Locate the cell with the specified text and output its [X, Y] center coordinate. 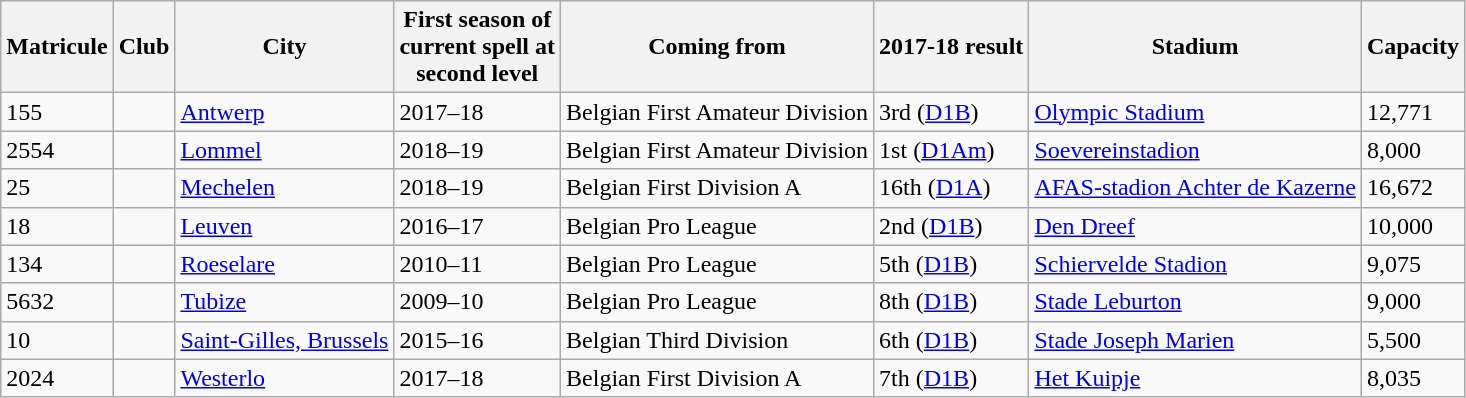
6th (D1B) [952, 340]
Westerlo [284, 378]
25 [57, 188]
10 [57, 340]
Lommel [284, 150]
16,672 [1412, 188]
Schiervelde Stadion [1196, 264]
9,000 [1412, 302]
12,771 [1412, 112]
155 [57, 112]
2009–10 [478, 302]
Tubize [284, 302]
2017-18 result [952, 47]
First season of current spell at second level [478, 47]
Leuven [284, 226]
5th (D1B) [952, 264]
Saint-Gilles, Brussels [284, 340]
City [284, 47]
5,500 [1412, 340]
2015–16 [478, 340]
Stade Leburton [1196, 302]
Soevereinstadion [1196, 150]
Den Dreef [1196, 226]
16th (D1A) [952, 188]
2016–17 [478, 226]
2554 [57, 150]
Het Kuipje [1196, 378]
Belgian Third Division [718, 340]
8,000 [1412, 150]
Roeselare [284, 264]
Matricule [57, 47]
9,075 [1412, 264]
8,035 [1412, 378]
134 [57, 264]
Antwerp [284, 112]
5632 [57, 302]
2010–11 [478, 264]
AFAS-stadion Achter de Kazerne [1196, 188]
Olympic Stadium [1196, 112]
1st (D1Am) [952, 150]
Club [144, 47]
2nd (D1B) [952, 226]
3rd (D1B) [952, 112]
Coming from [718, 47]
2024 [57, 378]
18 [57, 226]
Stade Joseph Marien [1196, 340]
7th (D1B) [952, 378]
Stadium [1196, 47]
Mechelen [284, 188]
8th (D1B) [952, 302]
10,000 [1412, 226]
Capacity [1412, 47]
